Provide the (x, y) coordinate of the cell's center where the given text is located.  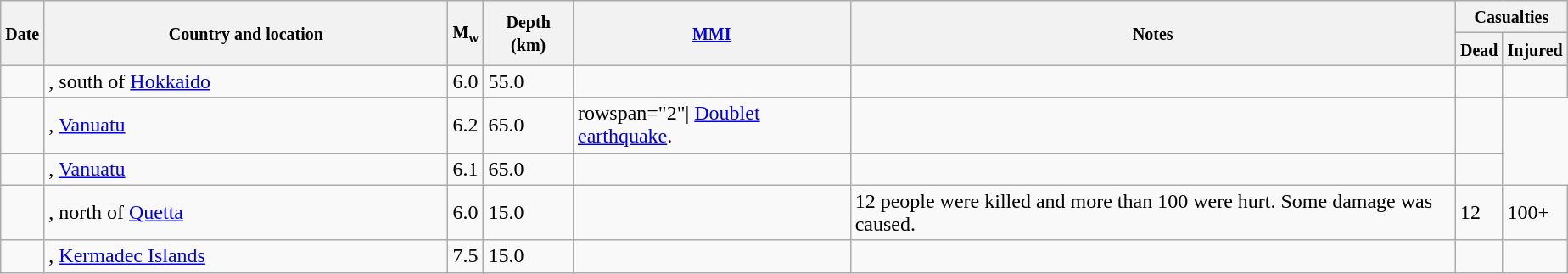
rowspan="2"| Doublet earthquake. (711, 126)
Date (22, 33)
, north of Quetta (246, 212)
Injured (1535, 49)
100+ (1535, 212)
12 people were killed and more than 100 were hurt. Some damage was caused. (1152, 212)
, Kermadec Islands (246, 256)
6.1 (466, 169)
Mw (466, 33)
12 (1479, 212)
Casualties (1511, 17)
Notes (1152, 33)
Dead (1479, 49)
6.2 (466, 126)
7.5 (466, 256)
Depth (km) (529, 33)
MMI (711, 33)
Country and location (246, 33)
, south of Hokkaido (246, 81)
55.0 (529, 81)
